Identify which cell holds the provided text, then report its (x, y) central coordinate. 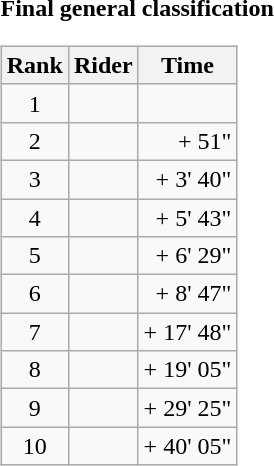
Time (188, 65)
+ 6' 29" (188, 256)
+ 19' 05" (188, 370)
5 (34, 256)
+ 29' 25" (188, 408)
+ 8' 47" (188, 294)
2 (34, 141)
8 (34, 370)
Rider (103, 65)
4 (34, 217)
1 (34, 103)
+ 40' 05" (188, 446)
+ 5' 43" (188, 217)
9 (34, 408)
+ 51" (188, 141)
10 (34, 446)
+ 17' 48" (188, 332)
6 (34, 294)
+ 3' 40" (188, 179)
Rank (34, 65)
7 (34, 332)
3 (34, 179)
